Return (X, Y) of the center of cell containing provided text 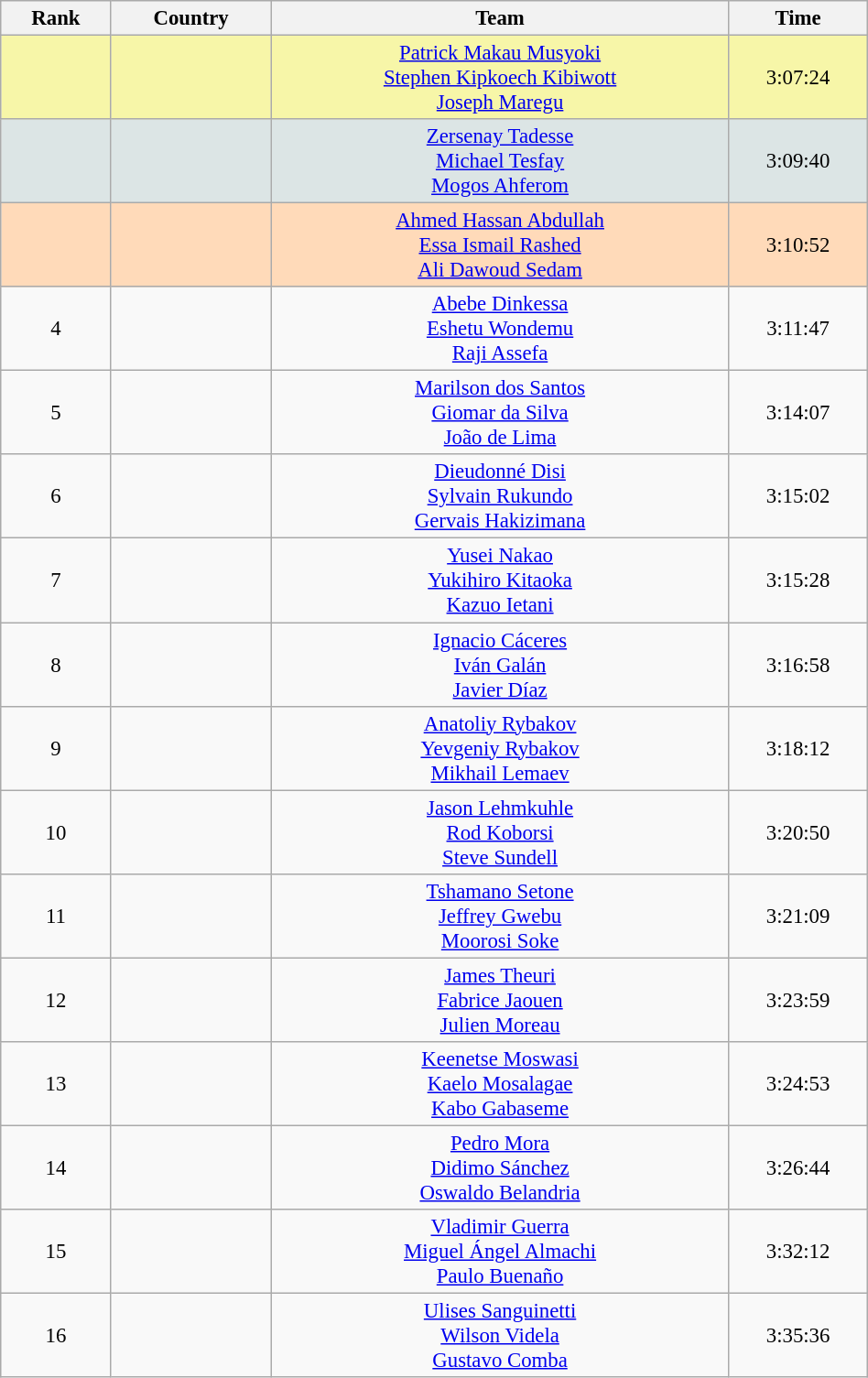
3:15:02 (798, 496)
3:11:47 (798, 329)
Abebe DinkessaEshetu WondemuRaji Assefa (500, 329)
3:23:59 (798, 1000)
Rank (56, 18)
3:16:58 (798, 665)
3:26:44 (798, 1167)
3:18:12 (798, 748)
Tshamano SetoneJeffrey GwebuMoorosi Soke (500, 916)
Zersenay TadesseMichael TesfayMogos Ahferom (500, 161)
Vladimir GuerraMiguel Ángel AlmachiPaulo Buenaño (500, 1252)
Ahmed Hassan AbdullahEssa Ismail RashedAli Dawoud Sedam (500, 245)
3:07:24 (798, 78)
8 (56, 665)
4 (56, 329)
11 (56, 916)
Keenetse MoswasiKaelo MosalagaeKabo Gabaseme (500, 1084)
James TheuriFabrice JaouenJulien Moreau (500, 1000)
3:09:40 (798, 161)
3:20:50 (798, 832)
12 (56, 1000)
13 (56, 1084)
Anatoliy RybakovYevgeniy RybakovMikhail Lemaev (500, 748)
Yusei NakaoYukihiro KitaokaKazuo Ietani (500, 580)
Ignacio CáceresIván GalánJavier Díaz (500, 665)
7 (56, 580)
14 (56, 1167)
16 (56, 1335)
3:24:53 (798, 1084)
Country (190, 18)
Jason LehmkuhleRod KoborsiSteve Sundell (500, 832)
5 (56, 413)
3:10:52 (798, 245)
Marilson dos SantosGiomar da SilvaJoão de Lima (500, 413)
3:14:07 (798, 413)
9 (56, 748)
Dieudonné DisiSylvain RukundoGervais Hakizimana (500, 496)
Pedro MoraDidimo SánchezOswaldo Belandria (500, 1167)
3:32:12 (798, 1252)
3:21:09 (798, 916)
Team (500, 18)
10 (56, 832)
Patrick Makau MusyokiStephen Kipkoech KibiwottJoseph Maregu (500, 78)
Time (798, 18)
Ulises SanguinettiWilson VidelaGustavo Comba (500, 1335)
6 (56, 496)
3:15:28 (798, 580)
15 (56, 1252)
3:35:36 (798, 1335)
